From the cell containing the given text, extract its center point as (X, Y) coordinate. 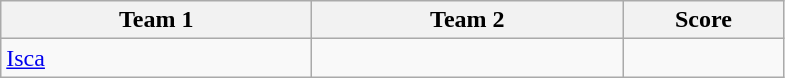
Score (704, 20)
Isca (156, 58)
Team 2 (468, 20)
Team 1 (156, 20)
